Scan for the cell matching the given text and deliver its (X, Y) coordinate at center. 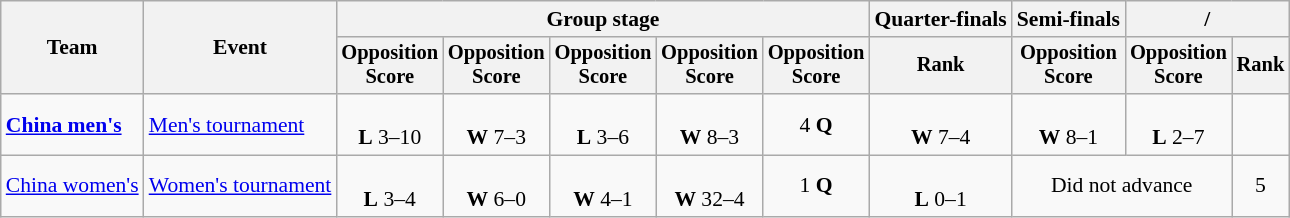
5 (1261, 186)
W 8–1 (1068, 124)
Quarter-finals (940, 19)
L 3–4 (390, 186)
L 2–7 (1178, 124)
1 Q (816, 186)
W 6–0 (496, 186)
L 3–10 (390, 124)
W 7–4 (940, 124)
/ (1207, 19)
Women's tournament (240, 186)
W 8–3 (710, 124)
Team (72, 48)
L 0–1 (940, 186)
L 3–6 (604, 124)
Group stage (602, 19)
W 32–4 (710, 186)
Men's tournament (240, 124)
Semi-finals (1068, 19)
China women's (72, 186)
China men's (72, 124)
Did not advance (1122, 186)
W 7–3 (496, 124)
4 Q (816, 124)
Event (240, 48)
W 4–1 (604, 186)
